Determine the [x, y] coordinate at the center of the cell enclosing the given text.  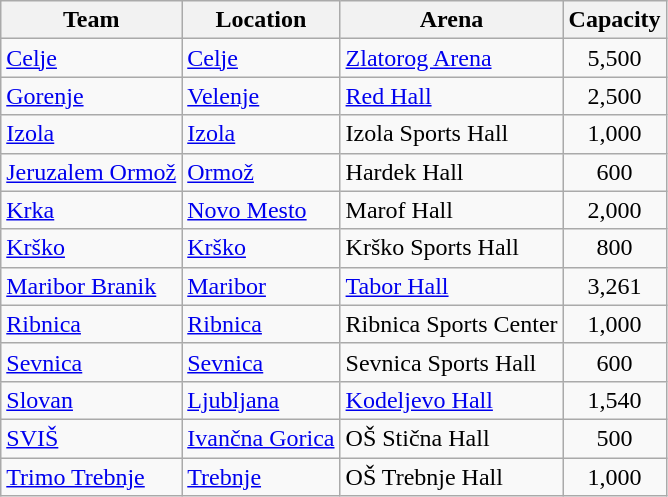
Ljubljana [261, 400]
Red Hall [452, 96]
Marof Hall [452, 210]
OŠ Stična Hall [452, 438]
Maribor [261, 286]
Zlatorog Arena [452, 58]
Hardek Hall [452, 172]
500 [614, 438]
5,500 [614, 58]
800 [614, 248]
Team [92, 20]
Sevnica Sports Hall [452, 362]
2,000 [614, 210]
Krka [92, 210]
Ormož [261, 172]
Kodeljevo Hall [452, 400]
Arena [452, 20]
Capacity [614, 20]
Ivančna Gorica [261, 438]
Jeruzalem Ormož [92, 172]
1,540 [614, 400]
Ribnica Sports Center [452, 324]
Maribor Branik [92, 286]
Trimo Trebnje [92, 477]
Krško Sports Hall [452, 248]
Izola Sports Hall [452, 134]
Tabor Hall [452, 286]
Location [261, 20]
Trebnje [261, 477]
Slovan [92, 400]
Novo Mesto [261, 210]
Velenje [261, 96]
SVIŠ [92, 438]
3,261 [614, 286]
Gorenje [92, 96]
OŠ Trebnje Hall [452, 477]
2,500 [614, 96]
